For the text-containing cell, return its midpoint in [x, y] coordinate format. 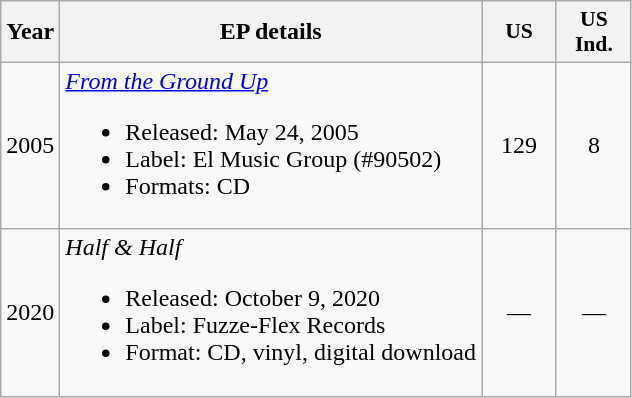
EP details [271, 32]
USInd. [594, 32]
Year [30, 32]
129 [520, 146]
8 [594, 146]
2020 [30, 312]
2005 [30, 146]
Half & HalfReleased: October 9, 2020Label: Fuzze-Flex RecordsFormat: CD, vinyl, digital download [271, 312]
From the Ground UpReleased: May 24, 2005Label: El Music Group (#90502)Formats: CD [271, 146]
US [520, 32]
